From the cell containing the given text, extract its center point as [x, y] coordinate. 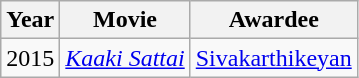
Year [30, 20]
Kaaki Sattai [125, 58]
2015 [30, 58]
Sivakarthikeyan [274, 58]
Movie [125, 20]
Awardee [274, 20]
